Output the [X, Y] coordinate of the center of the cell containing the given text.  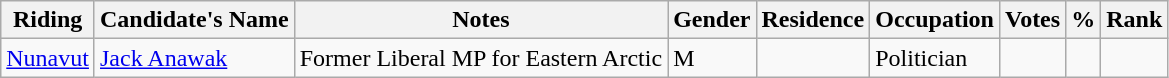
Occupation [935, 20]
Former Liberal MP for Eastern Arctic [480, 58]
Riding [48, 20]
Residence [813, 20]
Rank [1134, 20]
Gender [712, 20]
Jack Anawak [194, 58]
Nunavut [48, 58]
% [1084, 20]
M [712, 58]
Notes [480, 20]
Politician [935, 58]
Votes [1032, 20]
Candidate's Name [194, 20]
